Extract the (x, y) coordinate from the center of the cell holding the provided text.  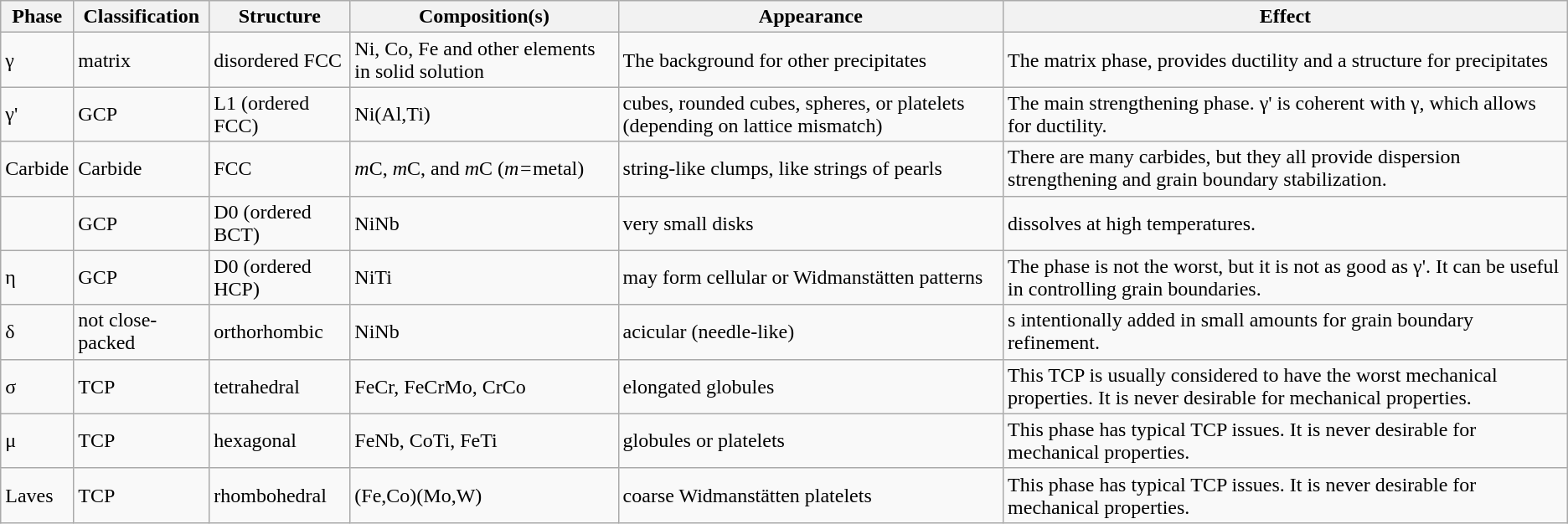
coarse Widmanstätten platelets (811, 496)
matrix (142, 60)
δ (37, 331)
elongated globules (811, 387)
FeCr, FeCrMo, CrCo (484, 387)
dissolves at high temperatures. (1286, 223)
mC, mC, and mC (m ⁠= ⁠metal) (484, 169)
Ni, Co, Fe and other elements in solid solution (484, 60)
σ (37, 387)
rhombohedral (280, 496)
Effect (1286, 17)
D0 (ordered HCP) (280, 278)
may form cellular or Widmanstätten patterns (811, 278)
orthorhombic (280, 331)
hexagonal (280, 440)
The phase is not the worst, but it is not as good as γ'. It can be useful in controlling grain boundaries. (1286, 278)
This TCP is usually considered to have the worst mechanical properties. It is never desirable for mechanical properties. (1286, 387)
s intentionally added in small amounts for grain boundary refinement. (1286, 331)
γ' (37, 114)
μ (37, 440)
Composition(s) (484, 17)
Phase (37, 17)
string-like clumps, like strings of pearls (811, 169)
NiTi (484, 278)
acicular (needle-like) (811, 331)
Classification (142, 17)
Structure (280, 17)
not close-packed (142, 331)
Laves (37, 496)
The matrix phase, provides ductility and a structure for precipitates (1286, 60)
Appearance (811, 17)
L1 (ordered FCC) (280, 114)
disordered FCC (280, 60)
very small disks (811, 223)
D0 (ordered BCT) (280, 223)
globules or platelets (811, 440)
tetrahedral (280, 387)
γ (37, 60)
cubes, rounded cubes, spheres, or platelets (depending on lattice mismatch) (811, 114)
FeNb, CoTi, FeTi (484, 440)
η (37, 278)
There are many carbides, but they all provide dispersion strengthening and grain boundary stabilization. (1286, 169)
FCC (280, 169)
Ni(Al,Ti) (484, 114)
(Fe,Co)(Mo,W) (484, 496)
The main strengthening phase. γ' is coherent with γ, which allows for ductility. (1286, 114)
The background for other precipitates (811, 60)
